Determine the [X, Y] coordinate at the center of the cell enclosing the given text.  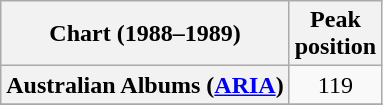
119 [335, 85]
Chart (1988–1989) [145, 34]
Peakposition [335, 34]
Australian Albums (ARIA) [145, 85]
